Output the (x, y) coordinate of the center of the cell containing the given text.  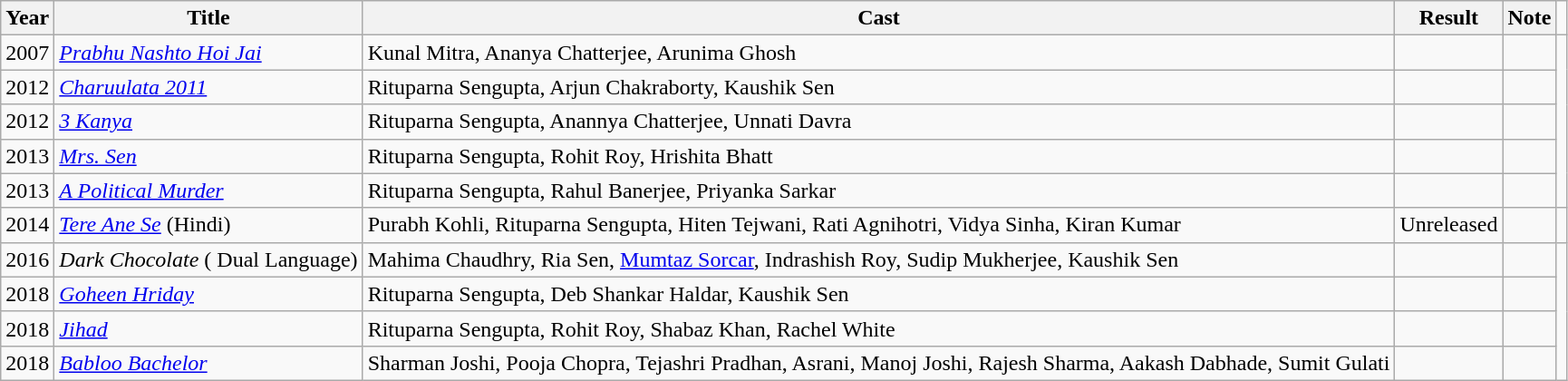
A Political Murder (208, 190)
2014 (27, 225)
Charuulata 2011 (208, 87)
Cast (879, 18)
Mrs. Sen (208, 156)
Note (1530, 18)
Goheen Hriday (208, 294)
2016 (27, 259)
Result (1448, 18)
Unreleased (1448, 225)
Dark Chocolate ( Dual Language) (208, 259)
2007 (27, 53)
Sharman Joshi, Pooja Chopra, Tejashri Pradhan, Asrani, Manoj Joshi, Rajesh Sharma, Aakash Dabhade, Sumit Gulati (879, 363)
Babloo Bachelor (208, 363)
Jihad (208, 328)
Year (27, 18)
Mahima Chaudhry, Ria Sen, Mumtaz Sorcar, Indrashish Roy, Sudip Mukherjee, Kaushik Sen (879, 259)
Rituparna Sengupta, Rohit Roy, Hrishita Bhatt (879, 156)
Purabh Kohli, Rituparna Sengupta, Hiten Tejwani, Rati Agnihotri, Vidya Sinha, Kiran Kumar (879, 225)
Prabhu Nashto Hoi Jai (208, 53)
Rituparna Sengupta, Rohit Roy, Shabaz Khan, Rachel White (879, 328)
Rituparna Sengupta, Anannya Chatterjee, Unnati Davra (879, 122)
3 Kanya (208, 122)
Tere Ane Se (Hindi) (208, 225)
Rituparna Sengupta, Rahul Banerjee, Priyanka Sarkar (879, 190)
Rituparna Sengupta, Deb Shankar Haldar, Kaushik Sen (879, 294)
Title (208, 18)
Kunal Mitra, Ananya Chatterjee, Arunima Ghosh (879, 53)
Rituparna Sengupta, Arjun Chakraborty, Kaushik Sen (879, 87)
